Locate the cell with the specified text and output its [X, Y] center coordinate. 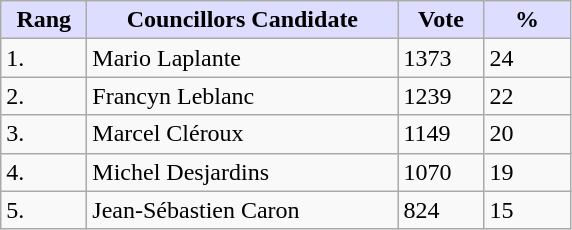
2. [44, 96]
1. [44, 58]
4. [44, 172]
% [527, 20]
24 [527, 58]
Rang [44, 20]
Marcel Cléroux [242, 134]
Councillors Candidate [242, 20]
3. [44, 134]
1239 [441, 96]
19 [527, 172]
Michel Desjardins [242, 172]
824 [441, 210]
1149 [441, 134]
5. [44, 210]
Mario Laplante [242, 58]
20 [527, 134]
Francyn Leblanc [242, 96]
Jean-Sébastien Caron [242, 210]
Vote [441, 20]
15 [527, 210]
22 [527, 96]
1070 [441, 172]
1373 [441, 58]
